Detect which cell encompasses the target text, then output its [X, Y] center coordinate. 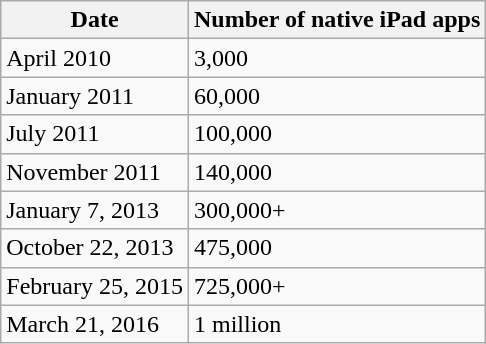
3,000 [336, 58]
July 2011 [95, 134]
March 21, 2016 [95, 324]
1 million [336, 324]
Number of native iPad apps [336, 20]
February 25, 2015 [95, 286]
140,000 [336, 172]
475,000 [336, 248]
100,000 [336, 134]
October 22, 2013 [95, 248]
60,000 [336, 96]
Date [95, 20]
November 2011 [95, 172]
January 7, 2013 [95, 210]
January 2011 [95, 96]
725,000+ [336, 286]
300,000+ [336, 210]
April 2010 [95, 58]
